Determine the [x, y] coordinate at the center of the cell enclosing the given text.  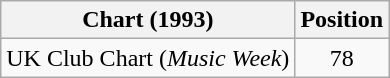
78 [342, 58]
UK Club Chart (Music Week) [148, 58]
Position [342, 20]
Chart (1993) [148, 20]
